Return (X, Y) of the center of cell containing provided text 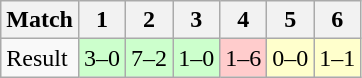
6 (338, 20)
Result (40, 58)
5 (290, 20)
0–0 (290, 58)
1–1 (338, 58)
4 (244, 20)
3–0 (102, 58)
1 (102, 20)
Match (40, 20)
1–0 (196, 58)
7–2 (150, 58)
2 (150, 20)
1–6 (244, 58)
3 (196, 20)
